Detect which cell encompasses the target text, then output its (X, Y) center coordinate. 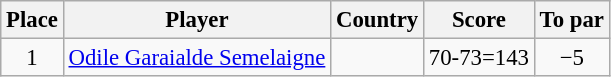
70-73=143 (480, 58)
1 (32, 58)
Odile Garaialde Semelaigne (196, 58)
Place (32, 20)
Score (480, 20)
To par (572, 20)
Player (196, 20)
−5 (572, 58)
Country (378, 20)
